Capture the cell that displays the provided text and extract its (X, Y) central coordinate. 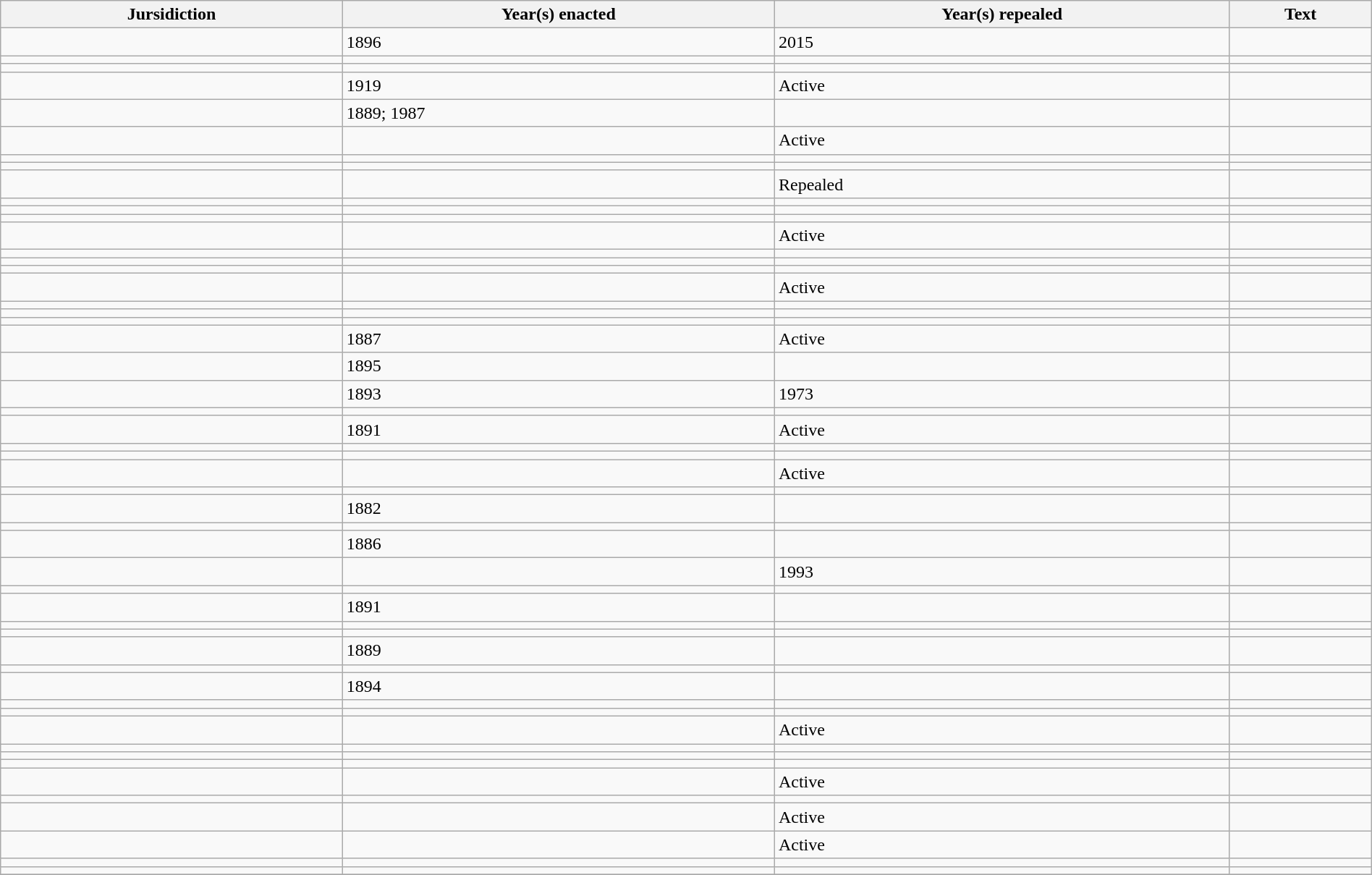
1895 (559, 366)
2015 (1002, 42)
1889 (559, 651)
1894 (559, 686)
1889; 1987 (559, 113)
1882 (559, 509)
Year(s) enacted (559, 14)
Year(s) repealed (1002, 14)
1886 (559, 544)
1993 (1002, 572)
Repealed (1002, 184)
1973 (1002, 394)
1893 (559, 394)
1919 (559, 85)
Jursidiction (172, 14)
1896 (559, 42)
1887 (559, 339)
Text (1300, 14)
